Detect which cell encompasses the target text, then output its [X, Y] center coordinate. 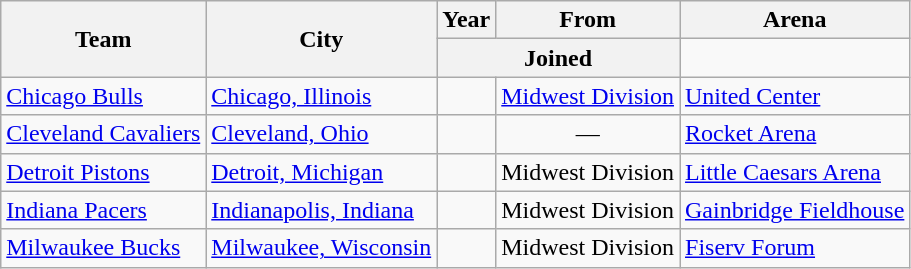
From [588, 20]
Cleveland, Ohio [322, 134]
Team [104, 39]
Joined [558, 58]
Milwaukee, Wisconsin [322, 248]
Detroit, Michigan [322, 172]
Rocket Arena [795, 134]
Year [466, 20]
Indiana Pacers [104, 210]
Indianapolis, Indiana [322, 210]
— [588, 134]
Detroit Pistons [104, 172]
United Center [795, 96]
Chicago, Illinois [322, 96]
Little Caesars Arena [795, 172]
City [322, 39]
Arena [795, 20]
Chicago Bulls [104, 96]
Fiserv Forum [795, 248]
Cleveland Cavaliers [104, 134]
Gainbridge Fieldhouse [795, 210]
Milwaukee Bucks [104, 248]
